Scan for the cell matching the given text and deliver its [x, y] coordinate at center. 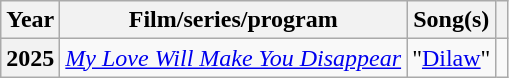
My Love Will Make You Disappear [234, 58]
"Dilaw" [452, 58]
Year [30, 20]
2025 [30, 58]
Film/series/program [234, 20]
Song(s) [452, 20]
